Return the (x, y) coordinate for the center point of the cell that contains the specified text.  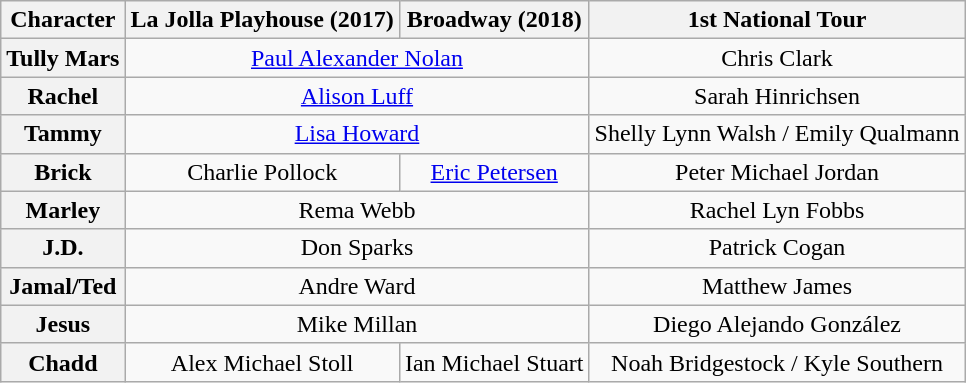
La Jolla Playhouse (2017) (262, 20)
Chadd (63, 362)
Matthew James (777, 286)
Noah Bridgestock / Kyle Southern (777, 362)
Peter Michael Jordan (777, 172)
Lisa Howard (357, 134)
Ian Michael Stuart (494, 362)
Alison Luff (357, 96)
Chris Clark (777, 58)
Sarah Hinrichsen (777, 96)
Marley (63, 210)
Mike Millan (357, 324)
Charlie Pollock (262, 172)
Tammy (63, 134)
1st National Tour (777, 20)
Rema Webb (357, 210)
J.D. (63, 248)
Alex Michael Stoll (262, 362)
Jesus (63, 324)
Eric Petersen (494, 172)
Diego Alejando González (777, 324)
Broadway (2018) (494, 20)
Rachel Lyn Fobbs (777, 210)
Tully Mars (63, 58)
Brick (63, 172)
Don Sparks (357, 248)
Rachel (63, 96)
Patrick Cogan (777, 248)
Shelly Lynn Walsh / Emily Qualmann (777, 134)
Character (63, 20)
Paul Alexander Nolan (357, 58)
Jamal/Ted (63, 286)
Andre Ward (357, 286)
